Pinpoint the cell where the given text exists, returning its [x, y] midpoint coordinate. 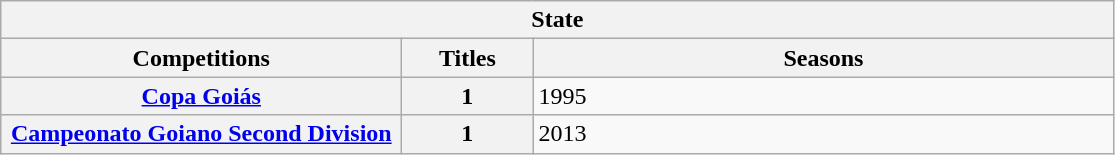
Titles [468, 58]
Seasons [824, 58]
Competitions [202, 58]
1995 [824, 96]
Campeonato Goiano Second Division [202, 134]
State [558, 20]
2013 [824, 134]
Copa Goiás [202, 96]
